For the text-containing cell, return its midpoint in [X, Y] coordinate format. 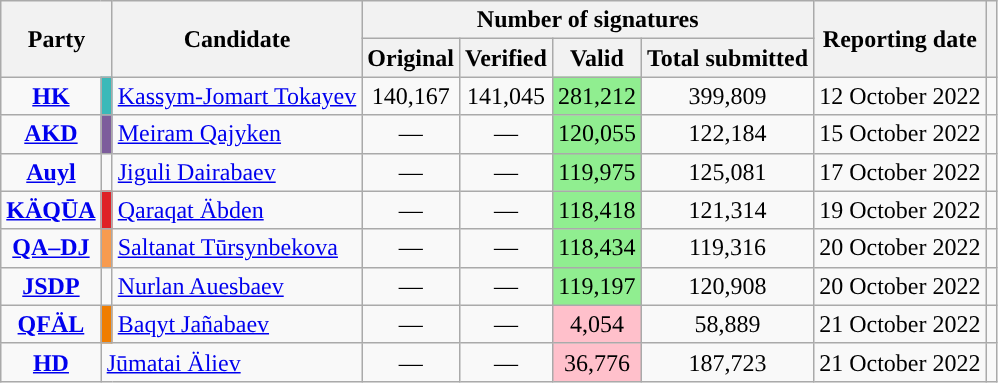
187,723 [727, 362]
JSDP [51, 286]
Saltanat Tūrsynbekova [237, 248]
281,212 [596, 96]
HD [51, 362]
120,055 [596, 134]
Jūmatai Äliev [232, 362]
19 October 2022 [900, 210]
Party [56, 39]
Jiguli Dairabaev [237, 172]
58,889 [727, 324]
Auyl [51, 172]
Reporting date [900, 39]
140,167 [411, 96]
118,418 [596, 210]
119,316 [727, 248]
Original [411, 58]
QA–DJ [51, 248]
Candidate [237, 39]
118,434 [596, 248]
119,975 [596, 172]
Number of signatures [588, 20]
Verified [506, 58]
399,809 [727, 96]
12 October 2022 [900, 96]
17 October 2022 [900, 172]
Baqyt Jañabaev [237, 324]
120,908 [727, 286]
121,314 [727, 210]
Total submitted [727, 58]
141,045 [506, 96]
AKD [51, 134]
Valid [596, 58]
QFÄL [51, 324]
125,081 [727, 172]
4,054 [596, 324]
Qaraqat Äbden [237, 210]
KÄQŪA [51, 210]
122,184 [727, 134]
Meiram Qajyken [237, 134]
Nurlan Auesbaev [237, 286]
HK [51, 96]
15 October 2022 [900, 134]
36,776 [596, 362]
Kassym-Jomart Tokayev [237, 96]
119,197 [596, 286]
